From the cell containing the given text, extract its center point as [X, Y] coordinate. 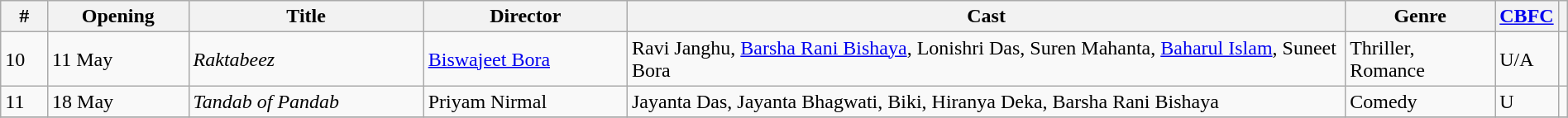
Raktabeez [306, 59]
Opening [118, 17]
Genre [1421, 17]
11 [25, 101]
Thriller, Romance [1421, 59]
Ravi Janghu, Barsha Rani Bishaya, Lonishri Das, Suren Mahanta, Baharul Islam, Suneet Bora [986, 59]
Director [525, 17]
Priyam Nirmal [525, 101]
Comedy [1421, 101]
# [25, 17]
Cast [986, 17]
Tandab of Pandab [306, 101]
18 May [118, 101]
U/A [1527, 59]
11 May [118, 59]
CBFC [1527, 17]
Jayanta Das, Jayanta Bhagwati, Biki, Hiranya Deka, Barsha Rani Bishaya [986, 101]
U [1527, 101]
Title [306, 17]
Biswajeet Bora [525, 59]
10 [25, 59]
